Find where the given text appears and provide that cell's center as (x, y) coordinate. 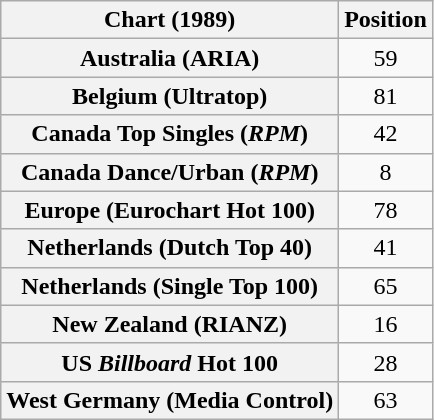
16 (386, 324)
59 (386, 58)
Netherlands (Dutch Top 40) (170, 248)
New Zealand (RIANZ) (170, 324)
42 (386, 134)
Belgium (Ultratop) (170, 96)
Position (386, 20)
Canada Dance/Urban (RPM) (170, 172)
Chart (1989) (170, 20)
Europe (Eurochart Hot 100) (170, 210)
Australia (ARIA) (170, 58)
8 (386, 172)
Canada Top Singles (RPM) (170, 134)
63 (386, 400)
Netherlands (Single Top 100) (170, 286)
65 (386, 286)
West Germany (Media Control) (170, 400)
28 (386, 362)
41 (386, 248)
US Billboard Hot 100 (170, 362)
81 (386, 96)
78 (386, 210)
